Provide the (X, Y) coordinate of the cell's center where the given text is located.  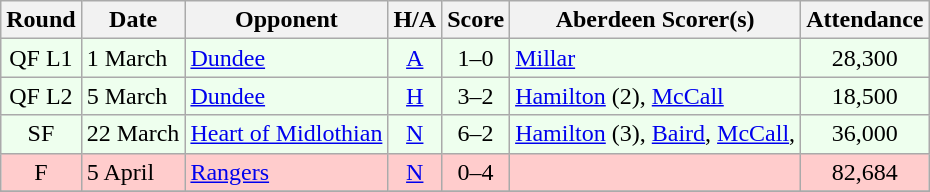
28,300 (865, 58)
Heart of Midlothian (286, 134)
6–2 (476, 134)
22 March (133, 134)
Millar (656, 58)
Rangers (286, 172)
3–2 (476, 96)
QF L1 (41, 58)
SF (41, 134)
5 March (133, 96)
1 March (133, 58)
H (415, 96)
F (41, 172)
Date (133, 20)
Aberdeen Scorer(s) (656, 20)
Score (476, 20)
Attendance (865, 20)
5 April (133, 172)
36,000 (865, 134)
Hamilton (3), Baird, McCall, (656, 134)
Hamilton (2), McCall (656, 96)
0–4 (476, 172)
82,684 (865, 172)
A (415, 58)
QF L2 (41, 96)
1–0 (476, 58)
Opponent (286, 20)
18,500 (865, 96)
H/A (415, 20)
Round (41, 20)
